Provide the [x, y] coordinate of the cell's center where the given text is located.  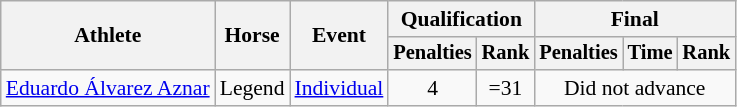
Horse [252, 36]
Event [340, 36]
Time [650, 54]
Did not advance [634, 88]
Qualification [461, 19]
Legend [252, 88]
4 [432, 88]
Individual [340, 88]
Eduardo Álvarez Aznar [108, 88]
Athlete [108, 36]
=31 [506, 88]
Final [634, 19]
